Capture the cell that displays the provided text and extract its [x, y] central coordinate. 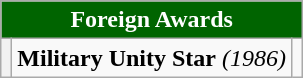
Foreign Awards [152, 20]
Military Unity Star (1986) [152, 58]
